Output the (x, y) coordinate of the center of the cell containing the given text.  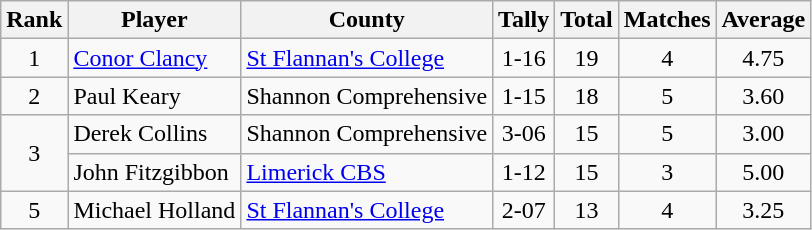
3-06 (524, 134)
Michael Holland (154, 210)
Player (154, 20)
Matches (667, 20)
Total (587, 20)
3.25 (764, 210)
4.75 (764, 58)
Rank (34, 20)
1-15 (524, 96)
Derek Collins (154, 134)
3.60 (764, 96)
3.00 (764, 134)
County (367, 20)
Paul Keary (154, 96)
2 (34, 96)
Limerick CBS (367, 172)
5.00 (764, 172)
1-12 (524, 172)
13 (587, 210)
John Fitzgibbon (154, 172)
Conor Clancy (154, 58)
2-07 (524, 210)
Average (764, 20)
1-16 (524, 58)
1 (34, 58)
18 (587, 96)
Tally (524, 20)
19 (587, 58)
